Identify which cell holds the provided text, then report its (x, y) central coordinate. 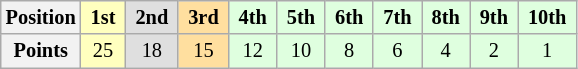
3rd (203, 17)
25 (104, 51)
9th (494, 17)
8th (446, 17)
Points (41, 51)
10th (547, 17)
4 (446, 51)
8 (349, 51)
6th (349, 17)
Position (41, 17)
15 (203, 51)
4th (253, 17)
1 (547, 51)
2nd (152, 17)
6 (397, 51)
5th (301, 17)
10 (301, 51)
1st (104, 17)
18 (152, 51)
7th (397, 17)
12 (253, 51)
2 (494, 51)
